For the text-containing cell, return its midpoint in [x, y] coordinate format. 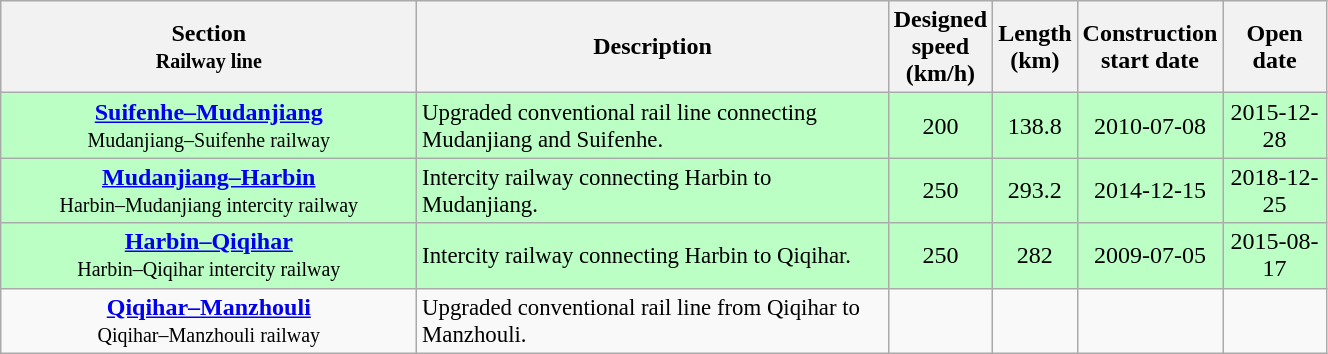
Length (km) [1035, 47]
Upgraded conventional rail line from Qiqihar to Manzhouli. [652, 320]
Intercity railway connecting Harbin to Mudanjiang. [652, 190]
Construction start date [1150, 47]
Upgraded conventional rail line connecting Mudanjiang and Suifenhe. [652, 126]
Intercity railway connecting Harbin to Qiqihar. [652, 256]
293.2 [1035, 190]
138.8 [1035, 126]
2009-07-05 [1150, 256]
Description [652, 47]
2015-08-17 [1275, 256]
2014-12-15 [1150, 190]
200 [940, 126]
Open date [1275, 47]
2018-12-25 [1275, 190]
282 [1035, 256]
Section Railway line [209, 47]
Qiqihar–Manzhouli Qiqihar–Manzhouli railway [209, 320]
Harbin–Qiqihar Harbin–Qiqihar intercity railway [209, 256]
2015-12-28 [1275, 126]
Mudanjiang–Harbin Harbin–Mudanjiang intercity railway [209, 190]
2010-07-08 [1150, 126]
Designed speed (km/h) [940, 47]
Suifenhe–Mudanjiang Mudanjiang–Suifenhe railway [209, 126]
